Determine the (x, y) coordinate at the center of the cell enclosing the given text.  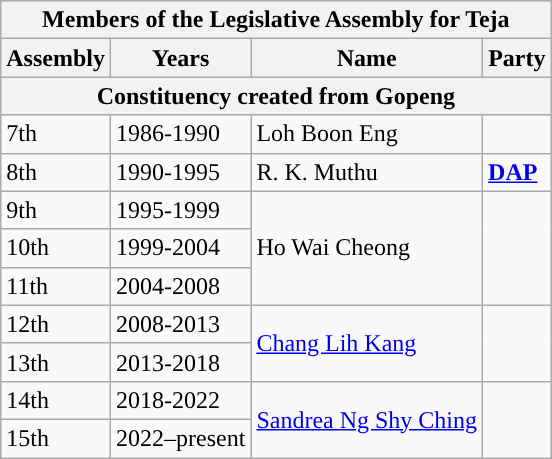
DAP (517, 172)
1999-2004 (180, 248)
Assembly (56, 58)
2022–present (180, 438)
2008-2013 (180, 324)
Ho Wai Cheong (367, 248)
9th (56, 210)
8th (56, 172)
Constituency created from Gopeng (276, 96)
Members of the Legislative Assembly for Teja (276, 20)
Sandrea Ng Shy Ching (367, 419)
R. K. Muthu (367, 172)
Party (517, 58)
7th (56, 134)
15th (56, 438)
Chang Lih Kang (367, 343)
2018-2022 (180, 400)
Loh Boon Eng (367, 134)
12th (56, 324)
2013-2018 (180, 362)
14th (56, 400)
Name (367, 58)
1986-1990 (180, 134)
11th (56, 286)
10th (56, 248)
Years (180, 58)
1990-1995 (180, 172)
13th (56, 362)
1995-1999 (180, 210)
2004-2008 (180, 286)
